Return the (X, Y) coordinate for the center point of the cell that contains the specified text.  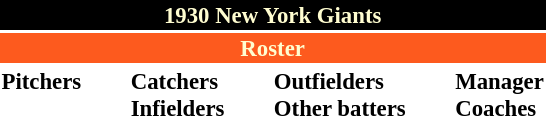
1930 New York Giants (272, 15)
Roster (272, 48)
